Capture the cell that displays the provided text and extract its (X, Y) central coordinate. 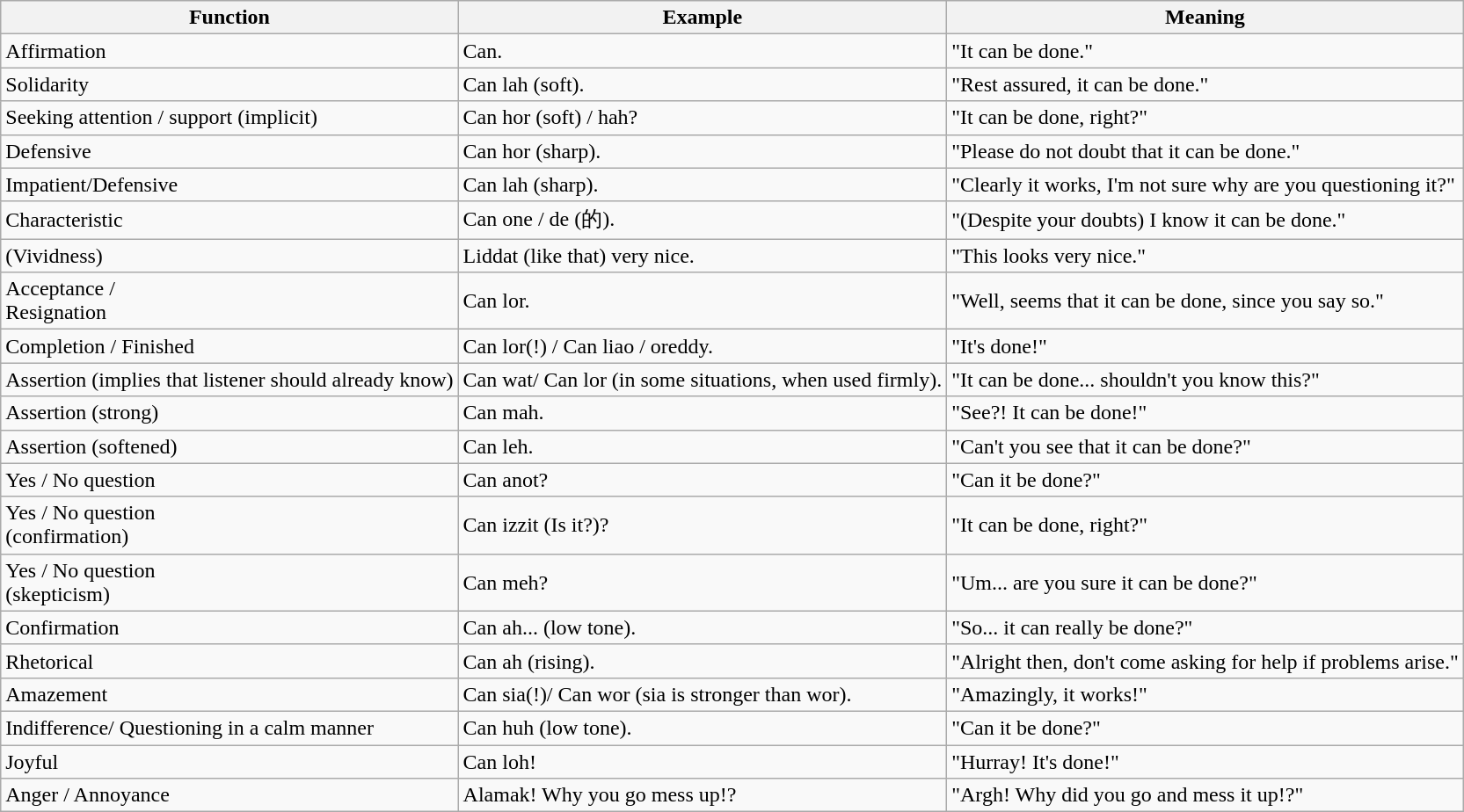
"(Despite your doubts) I know it can be done." (1205, 220)
"Hurray! It's done!" (1205, 762)
Can ah... (low tone). (703, 627)
Anger / Annoyance (229, 795)
Can hor (sharp). (703, 151)
"Alright then, don't come asking for help if problems arise." (1205, 661)
Can ah (rising). (703, 661)
"It can be done... shouldn't you know this?" (1205, 380)
"Clearly it works, I'm not sure why are you questioning it?" (1205, 185)
Can huh (low tone). (703, 728)
Can lah (soft). (703, 84)
Function (229, 18)
"It's done!" (1205, 346)
Alamak! Why you go mess up!? (703, 795)
"It can be done." (1205, 51)
(Vividness) (229, 256)
Yes / No question (skepticism) (229, 582)
Joyful (229, 762)
Solidarity (229, 84)
Can anot? (703, 480)
"Um... are you sure it can be done?" (1205, 582)
Acceptance / Resignation (229, 301)
"This looks very nice." (1205, 256)
Can lah (sharp). (703, 185)
"See?! It can be done!" (1205, 413)
"So... it can really be done?" (1205, 627)
Assertion (implies that listener should already know) (229, 380)
Can lor. (703, 301)
"Argh! Why did you go and mess it up!?" (1205, 795)
Can sia(!)/ Can wor (sia is stronger than wor). (703, 694)
"Can't you see that it can be done?" (1205, 446)
Example (703, 18)
Seeking attention / support (implicit) (229, 118)
Can izzit (Is it?)? (703, 526)
Can wat/ Can lor (in some situations, when used firmly). (703, 380)
Can one / de (的). (703, 220)
"Please do not doubt that it can be done." (1205, 151)
Defensive (229, 151)
Assertion (strong) (229, 413)
Meaning (1205, 18)
"Amazingly, it works!" (1205, 694)
Amazement (229, 694)
Can mah. (703, 413)
Affirmation (229, 51)
Can hor (soft) / hah? (703, 118)
Rhetorical (229, 661)
Indifference/ Questioning in a calm manner (229, 728)
"Rest assured, it can be done." (1205, 84)
Characteristic (229, 220)
Yes / No question (confirmation) (229, 526)
Can lor(!) / Can liao / oreddy. (703, 346)
Can loh! (703, 762)
"Well, seems that it can be done, since you say so." (1205, 301)
Can leh. (703, 446)
Can meh? (703, 582)
Impatient/Defensive (229, 185)
Confirmation (229, 627)
Completion / Finished (229, 346)
Can. (703, 51)
Assertion (softened) (229, 446)
Yes / No question (229, 480)
Liddat (like that) very nice. (703, 256)
